Scan for the cell matching the given text and deliver its (X, Y) coordinate at center. 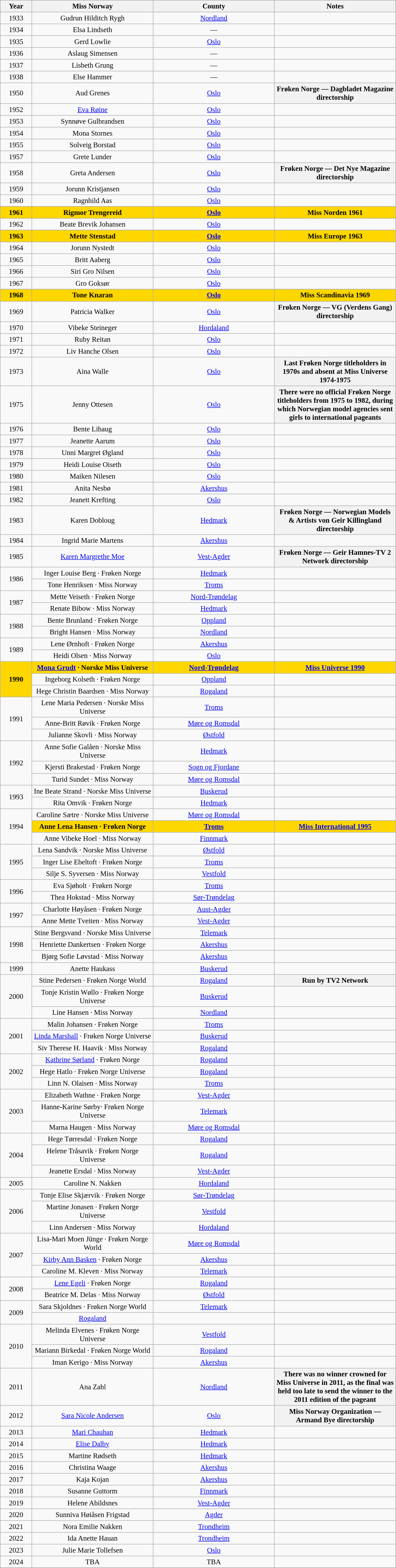
Linn Andersen · Miss Norway (92, 1227)
Miss Europe 1963 (335, 236)
Stine Bergsvand · Norske Miss Universe (92, 933)
Bente Lihaug (92, 429)
Miss Scandinavia 1969 (335, 295)
Helene Tråsavik · Frøken Norge Universe (92, 1155)
Patricia Walker (92, 312)
1982 (16, 500)
Year (16, 6)
Agder (214, 1515)
1958 (16, 173)
Julianne Skovli · Miss Norway (92, 735)
Lene Ørnhoft · Frøken Norge (92, 644)
1990 (16, 679)
Solveig Borstad (92, 145)
2001 (16, 1036)
Nora Emilie Nakken (92, 1526)
1963 (16, 236)
Karen Margrethe Moe (92, 557)
Hanne-Karine Sørby· Frøken Norge Universe (92, 1111)
2024 (16, 1562)
1997 (16, 915)
2016 (16, 1467)
1989 (16, 649)
Siri Gro Nilsen (92, 272)
Henriette Dankertsen · Frøken Norge (92, 945)
1998 (16, 945)
1975 (16, 405)
1969 (16, 312)
2017 (16, 1479)
Aud Grenes (92, 93)
Notes (335, 6)
Anne Sofie Galåen · Norske Miss Universe (92, 751)
Aslaug Simensen (92, 53)
Frøken Norge — VG (Verdens Gang) directorship (335, 312)
1993 (16, 797)
Aina Walle (92, 372)
Anita Nesbø (92, 488)
Grete Lunder (92, 157)
1957 (16, 157)
Miss International 1995 (335, 827)
2014 (16, 1444)
Bright Hansen · Miss Norway (92, 632)
Mariann Birkedal · Frøken Norge World (92, 1351)
Inger Lise Ebeltoft · Frøken Norge (92, 862)
1978 (16, 453)
1953 (16, 121)
Hege Christin Baardsen · Miss Norway (92, 691)
Caroline Sætre · Norske Miss Universe (92, 815)
Charlotte Høyåsen · Frøken Norge (92, 909)
Sunniva Høiåsen Frigstad (92, 1515)
1967 (16, 284)
1954 (16, 133)
Anne Lena Hansen · Frøken Norge (92, 827)
Sogn og Fjordane (214, 767)
Run by TV2 Network (335, 980)
Bjørg Sofie Løvstad · Miss Norway (92, 957)
2004 (16, 1155)
Christina Waage (92, 1467)
Helene Abildsnes (92, 1503)
1985 (16, 557)
Jorunn Nystedt (92, 248)
1938 (16, 77)
1950 (16, 93)
Mona Grudt · Norske Miss Universe (92, 667)
2008 (16, 1289)
1996 (16, 892)
2000 (16, 996)
Miss Norway Organization — Armand Bye directorship (335, 1416)
Miss Norway (92, 6)
Ida Anette Hauan (92, 1538)
Mette Veiseth · Frøken Norge (92, 597)
1966 (16, 272)
Unni Margret Øgland (92, 453)
Miss Universe 1990 (335, 667)
Lena Sandvik · Norske Miss Universe (92, 850)
1984 (16, 541)
Bente Brunland · Frøken Norge (92, 620)
Linn N. Olaisen · Miss Norway (92, 1083)
1936 (16, 53)
Gerd Lowlie (92, 42)
Liv Hanche Olsen (92, 351)
Britt Aaberg (92, 260)
Lene Maria Pedersen · Norske Miss Universe (92, 707)
1991 (16, 719)
2020 (16, 1515)
Mette Stenstad (92, 236)
Caroline M. Kleven · Miss Norway (92, 1271)
1992 (16, 763)
Linda Marshall · Frøken Norge Universe (92, 1036)
1937 (16, 65)
1962 (16, 224)
Ana Zahl (92, 1387)
Martine Rødseth (92, 1456)
Greta Andersen (92, 173)
Synnøve Gulbrandsen (92, 121)
Elsa Lindseth (92, 30)
2005 (16, 1183)
Aust-Agder (214, 909)
Silje S. Syversen · Miss Norway (92, 874)
Lene Egeli · Frøken Norge (92, 1283)
2013 (16, 1432)
Frøken Norge — Det Nye Magazine directorship (335, 173)
Kirby Ann Basken · Frøken Norge (92, 1259)
1935 (16, 42)
2006 (16, 1211)
Hege Tørresdal · Frøken Norge (92, 1139)
Kathrine Sørland · Frøken Norge (92, 1060)
2015 (16, 1456)
Elizabeth Wathne · Frøken Norge (92, 1095)
Inger Louise Berg · Frøken Norge (92, 573)
Stine Pedersen · Frøken Norge World (92, 980)
2021 (16, 1526)
1988 (16, 626)
Iman Kerigo · Miss Norway (92, 1363)
Tonje Elise Skjærvik · Frøken Norge (92, 1195)
Lisbeth Grung (92, 65)
2002 (16, 1072)
Ragnhild Aas (92, 201)
Lisa-Mari Moen Jünge · Frøken Norge World (92, 1244)
Gudrun Hilditch Rygh (92, 18)
Martine Jonasen · Frøken Norge Universe (92, 1211)
1972 (16, 351)
County (214, 6)
Heidi Olsen · Miss Norway (92, 656)
2007 (16, 1255)
Rigmor Trengereid (92, 212)
Frøken Norge — Dagbladet Magazine directorship (335, 93)
2023 (16, 1550)
1959 (16, 189)
Rita Omvik · Frøken Norge (92, 803)
Anette Haukass (92, 969)
Thea Hokstad · Miss Norway (92, 897)
Jorunn Kristjansen (92, 189)
There was no winner crowned for Miss Universe in 2011, as the final was held too late to send the winner to the 2011 edition of the pageant (335, 1387)
Ingrid Marie Martens (92, 541)
Jenny Ottesen (92, 405)
1983 (16, 520)
Tonje Kristin Wøllo · Frøken Norge Universe (92, 996)
Hege Hatlo · Frøken Norge Universe (92, 1071)
2011 (16, 1387)
Eva Sjøholt · Frøken Norge (92, 886)
Anne-Britt Røvik · Frøken Norge (92, 723)
Last Frøken Norge titleholders in 1970s and absent at Miss Universe 1974-1975 (335, 372)
1986 (16, 579)
1980 (16, 476)
2019 (16, 1503)
Maiken Nilesen (92, 476)
2009 (16, 1313)
Elise Dalby (92, 1444)
Else Hammer (92, 77)
Tone Henriksen · Miss Norway (92, 585)
Ruby Reitan (92, 339)
1999 (16, 969)
Jeanette Ersdal · Miss Norway (92, 1172)
Vibeke Steineger (92, 328)
2012 (16, 1416)
Kjersti Brakestad · Frøken Norge (92, 767)
1994 (16, 826)
Sara Skjoldnes · Frøken Norge World (92, 1307)
There were no official Frøken Norge titleholders from 1975 to 1982, during which Norwegian model agencies sent girls to international pageants (335, 405)
2018 (16, 1491)
Line Hansen · Miss Norway (92, 1012)
1995 (16, 862)
Turid Sundet · Miss Norway (92, 779)
Jeanett Krefting (92, 500)
Beatrice M. Delas · Miss Norway (92, 1295)
Melinda Elvenes · Frøken Norge Universe (92, 1335)
Susanne Guttorm (92, 1491)
1964 (16, 248)
Karen Dobloug (92, 520)
Ine Beate Strand · Norske Miss Universe (92, 791)
1955 (16, 145)
Mona Stornes (92, 133)
1981 (16, 488)
Julie Marie Tollefsen (92, 1550)
Malin Johansen · Frøken Norge (92, 1024)
2003 (16, 1111)
1960 (16, 201)
Caroline N. Nakken (92, 1183)
1971 (16, 339)
Ingeborg Kolseth · Frøken Norge (92, 679)
Sara Nicole Andersen (92, 1416)
1961 (16, 212)
1979 (16, 465)
Eva Røine (92, 110)
Tone Knaran (92, 295)
Renate Bibow · Miss Norway (92, 608)
1973 (16, 372)
Siv Therese H. Haavik · Miss Norway (92, 1048)
Marna Haugen · Miss Norway (92, 1127)
Kaja Kojan (92, 1479)
1968 (16, 295)
1934 (16, 30)
Mari Chauhan (92, 1432)
1970 (16, 328)
1965 (16, 260)
Heidi Louise Oiseth (92, 465)
Beate Brevik Johansen (92, 224)
2022 (16, 1538)
1976 (16, 429)
1977 (16, 441)
2010 (16, 1346)
1987 (16, 602)
Jeanette Aarum (92, 441)
Anne Mette Tveiten · Miss Norway (92, 921)
Miss Norden 1961 (335, 212)
1933 (16, 18)
Gro Goksør (92, 284)
1952 (16, 110)
Anne Vibeke Hoel · Miss Norway (92, 838)
Frøken Norge — Norwegian Models & Artists von Geir Killingland directorship (335, 520)
Frøken Norge — Geir Hamnes-TV 2 Network directorship (335, 557)
